Find where the given text appears and provide that cell's center as [X, Y] coordinate. 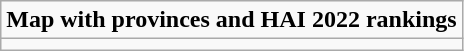
Map with provinces and HAI 2022 rankings [232, 20]
